Capture the cell that displays the provided text and extract its (X, Y) central coordinate. 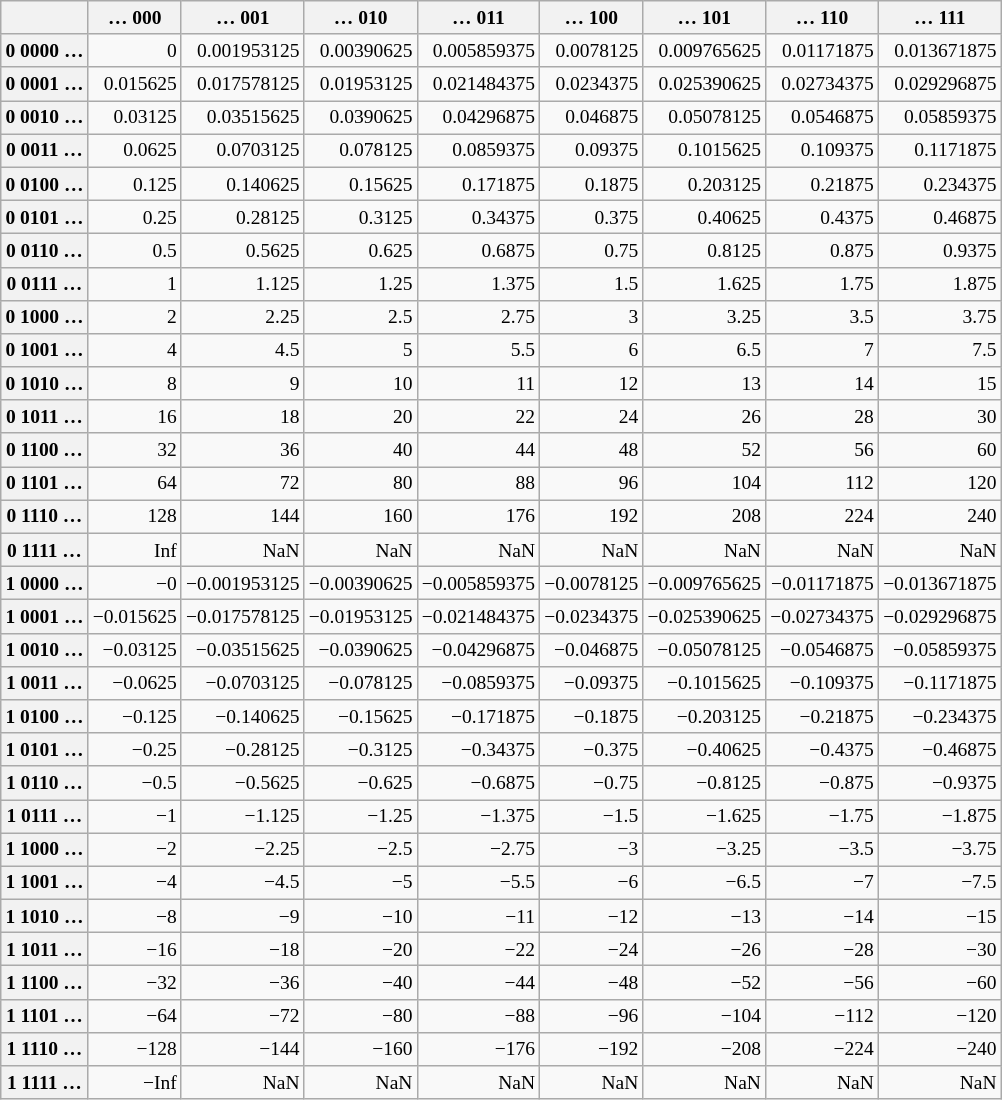
0.0078125 (592, 50)
7.5 (940, 350)
−0.0390625 (360, 650)
Inf (134, 550)
−0.0546875 (822, 650)
0.171875 (478, 184)
0.140625 (242, 184)
−176 (478, 1048)
1 1011 … (44, 950)
−1.5 (592, 816)
−14 (822, 916)
2 (134, 316)
−12 (592, 916)
−0.34375 (478, 750)
0.125 (134, 184)
−32 (134, 982)
0.6875 (478, 250)
−56 (822, 982)
0 0011 … (44, 150)
−0.05078125 (704, 650)
1 (134, 284)
0.875 (822, 250)
1 0101 … (44, 750)
192 (592, 516)
120 (940, 484)
0.0859375 (478, 150)
14 (822, 384)
−60 (940, 982)
0 1101 … (44, 484)
−0.05859375 (940, 650)
−0.0234375 (592, 616)
−0.025390625 (704, 616)
10 (360, 384)
−0.75 (592, 782)
9 (242, 384)
0.05078125 (704, 118)
… 101 (704, 18)
0.005859375 (478, 50)
0.013671875 (940, 50)
24 (592, 416)
−0.078125 (360, 682)
−40 (360, 982)
56 (822, 450)
−9 (242, 916)
−0.5625 (242, 782)
−0.375 (592, 750)
2.75 (478, 316)
0 1011 … (44, 416)
1.125 (242, 284)
−0.1171875 (940, 682)
−104 (704, 1016)
6 (592, 350)
1 1110 … (44, 1048)
1 1001 … (44, 882)
96 (592, 484)
−52 (704, 982)
0.00390625 (360, 50)
3.25 (704, 316)
0 0001 … (44, 84)
−Inf (134, 1082)
−1.625 (704, 816)
−0.0859375 (478, 682)
−18 (242, 950)
0.40625 (704, 216)
0.21875 (822, 184)
−0.3125 (360, 750)
−1.75 (822, 816)
−0.875 (822, 782)
−160 (360, 1048)
−0.03125 (134, 650)
0.3125 (360, 216)
0.25 (134, 216)
−144 (242, 1048)
28 (822, 416)
1.75 (822, 284)
−3.75 (940, 850)
0 0010 … (44, 118)
16 (134, 416)
−0.109375 (822, 682)
−0.1015625 (704, 682)
36 (242, 450)
−4.5 (242, 882)
0.0625 (134, 150)
… 100 (592, 18)
−0.140625 (242, 716)
−22 (478, 950)
160 (360, 516)
0.28125 (242, 216)
−208 (704, 1048)
−0.28125 (242, 750)
15 (940, 384)
−192 (592, 1048)
1 0110 … (44, 782)
0.0703125 (242, 150)
13 (704, 384)
−0.171875 (478, 716)
−2 (134, 850)
−0.01171875 (822, 584)
−0.40625 (704, 750)
26 (704, 416)
0.0234375 (592, 84)
0.02734375 (822, 84)
12 (592, 384)
1 0001 … (44, 616)
−120 (940, 1016)
0.1015625 (704, 150)
0 0100 … (44, 184)
52 (704, 450)
1 0011 … (44, 682)
−64 (134, 1016)
−128 (134, 1048)
5.5 (478, 350)
0.017578125 (242, 84)
−0.5 (134, 782)
0 (134, 50)
−3 (592, 850)
−0.25 (134, 750)
−26 (704, 950)
64 (134, 484)
−0.04296875 (478, 650)
−11 (478, 916)
−88 (478, 1016)
0.04296875 (478, 118)
−72 (242, 1016)
0.5 (134, 250)
240 (940, 516)
0.078125 (360, 150)
0 1010 … (44, 384)
11 (478, 384)
−1.125 (242, 816)
−5 (360, 882)
−80 (360, 1016)
−0.005859375 (478, 584)
0 0101 … (44, 216)
4 (134, 350)
−44 (478, 982)
30 (940, 416)
88 (478, 484)
2.5 (360, 316)
0 0110 … (44, 250)
1.875 (940, 284)
1 0000 … (44, 584)
0.03125 (134, 118)
1 0010 … (44, 650)
−0.029296875 (940, 616)
−0.001953125 (242, 584)
−0.0078125 (592, 584)
−0.125 (134, 716)
0.025390625 (704, 84)
… 000 (134, 18)
0.09375 (592, 150)
0.234375 (940, 184)
−3.5 (822, 850)
80 (360, 484)
1 1111 … (44, 1082)
224 (822, 516)
2.25 (242, 316)
0.5625 (242, 250)
22 (478, 416)
−240 (940, 1048)
−0.15625 (360, 716)
−5.5 (478, 882)
−0.015625 (134, 616)
−0.02734375 (822, 616)
4.5 (242, 350)
−0.4375 (822, 750)
−0 (134, 584)
18 (242, 416)
40 (360, 450)
0.001953125 (242, 50)
0.015625 (134, 84)
0 1110 … (44, 516)
−0.01953125 (360, 616)
−224 (822, 1048)
0.34375 (478, 216)
0 1000 … (44, 316)
0.203125 (704, 184)
−0.46875 (940, 750)
−16 (134, 950)
−6.5 (704, 882)
44 (478, 450)
−0.21875 (822, 716)
−13 (704, 916)
−0.013671875 (940, 584)
−0.0625 (134, 682)
−3.25 (704, 850)
112 (822, 484)
−15 (940, 916)
0.109375 (822, 150)
−0.6875 (478, 782)
−1.25 (360, 816)
−28 (822, 950)
176 (478, 516)
1 0100 … (44, 716)
−48 (592, 982)
1.5 (592, 284)
… 111 (940, 18)
0.625 (360, 250)
−2.75 (478, 850)
1.375 (478, 284)
1 1101 … (44, 1016)
32 (134, 450)
0.046875 (592, 118)
−0.046875 (592, 650)
0.1875 (592, 184)
0.4375 (822, 216)
−112 (822, 1016)
0 0000 … (44, 50)
−0.8125 (704, 782)
48 (592, 450)
0.01953125 (360, 84)
… 010 (360, 18)
3.75 (940, 316)
0.0390625 (360, 118)
1.25 (360, 284)
−20 (360, 950)
3.5 (822, 316)
1 1000 … (44, 850)
0.8125 (704, 250)
72 (242, 484)
−1.375 (478, 816)
0.1171875 (940, 150)
1.625 (704, 284)
0.03515625 (242, 118)
20 (360, 416)
−1 (134, 816)
−2.5 (360, 850)
0.9375 (940, 250)
0.05859375 (940, 118)
−30 (940, 950)
−0.021484375 (478, 616)
0.15625 (360, 184)
−0.625 (360, 782)
−0.234375 (940, 716)
208 (704, 516)
−0.9375 (940, 782)
−7 (822, 882)
−0.203125 (704, 716)
7 (822, 350)
… 011 (478, 18)
144 (242, 516)
0.0546875 (822, 118)
−0.009765625 (704, 584)
1 0111 … (44, 816)
5 (360, 350)
−0.0703125 (242, 682)
−0.03515625 (242, 650)
0.021484375 (478, 84)
0 1100 … (44, 450)
−8 (134, 916)
128 (134, 516)
−4 (134, 882)
0 1111 … (44, 550)
… 001 (242, 18)
−0.09375 (592, 682)
−10 (360, 916)
−36 (242, 982)
0.75 (592, 250)
−1.875 (940, 816)
−2.25 (242, 850)
104 (704, 484)
−0.1875 (592, 716)
3 (592, 316)
−6 (592, 882)
−7.5 (940, 882)
60 (940, 450)
−96 (592, 1016)
1 1100 … (44, 982)
−24 (592, 950)
−0.017578125 (242, 616)
0.375 (592, 216)
1 1010 … (44, 916)
6.5 (704, 350)
0.46875 (940, 216)
0 1001 … (44, 350)
… 110 (822, 18)
−0.00390625 (360, 584)
0.009765625 (704, 50)
0.01171875 (822, 50)
8 (134, 384)
0.029296875 (940, 84)
0 0111 … (44, 284)
